Find where the given text appears and provide that cell's center as [X, Y] coordinate. 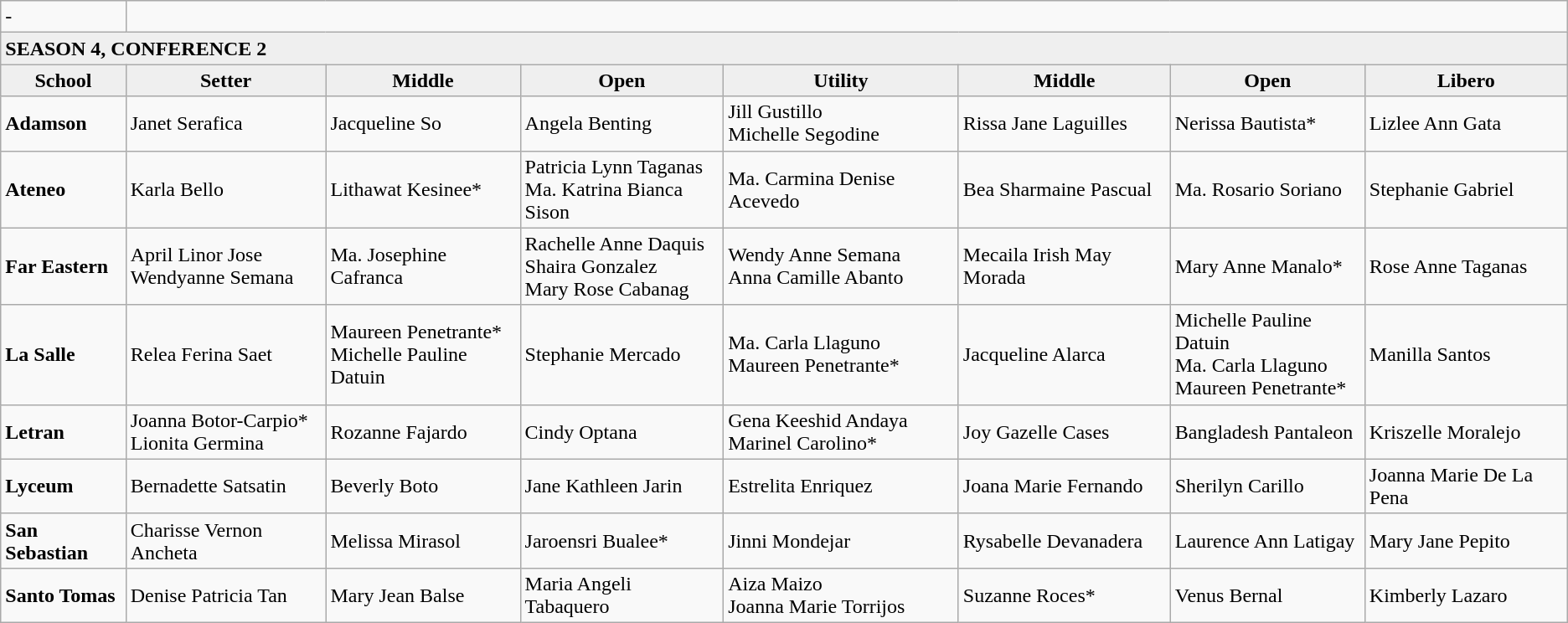
- [64, 17]
Utility [841, 80]
Ma. Carla LlagunoMaureen Penetrante* [841, 355]
Ma. Josephine Cafranca [423, 266]
Bernadette Satsatin [226, 486]
Maureen Penetrante*Michelle Pauline Datuin [423, 355]
Denise Patricia Tan [226, 595]
April Linor JoseWendyanne Semana [226, 266]
Janet Serafica [226, 124]
Karla Bello [226, 189]
Joanna Botor-Carpio* Lionita Germina [226, 432]
Libero [1466, 80]
La Salle [64, 355]
Jane Kathleen Jarin [622, 486]
Laurence Ann Latigay [1267, 541]
Ma. Rosario Soriano [1267, 189]
Kriszelle Moralejo [1466, 432]
Rose Anne Taganas [1466, 266]
Wendy Anne SemanaAnna Camille Abanto [841, 266]
Jacqueline Alarca [1064, 355]
Kimberly Lazaro [1466, 595]
Jinni Mondejar [841, 541]
Joana Marie Fernando [1064, 486]
Joy Gazelle Cases [1064, 432]
Charisse Vernon Ancheta [226, 541]
Maria Angeli Tabaquero [622, 595]
Jacqueline So [423, 124]
Ateneo [64, 189]
Relea Ferina Saet [226, 355]
Bangladesh Pantaleon [1267, 432]
San Sebastian [64, 541]
Angela Benting [622, 124]
Lyceum [64, 486]
Venus Bernal [1267, 595]
Cindy Optana [622, 432]
Manilla Santos [1466, 355]
Mary Anne Manalo* [1267, 266]
Melissa Mirasol [423, 541]
Far Eastern [64, 266]
Adamson [64, 124]
Letran [64, 432]
Mecaila Irish May Morada [1064, 266]
Estrelita Enriquez [841, 486]
Mary Jean Balse [423, 595]
Mary Jane Pepito [1466, 541]
Sherilyn Carillo [1267, 486]
Joanna Marie De La Pena [1466, 486]
Lizlee Ann Gata [1466, 124]
Patricia Lynn TaganasMa. Katrina Bianca Sison [622, 189]
Rachelle Anne DaquisShaira GonzalezMary Rose Cabanag [622, 266]
Gena Keeshid Andaya Marinel Carolino* [841, 432]
School [64, 80]
Nerissa Bautista* [1267, 124]
Jill GustilloMichelle Segodine [841, 124]
Bea Sharmaine Pascual [1064, 189]
Stephanie Gabriel [1466, 189]
Rysabelle Devanadera [1064, 541]
Michelle Pauline DatuinMa. Carla LlagunoMaureen Penetrante* [1267, 355]
Ma. Carmina Denise Acevedo [841, 189]
Rissa Jane Laguilles [1064, 124]
SEASON 4, CONFERENCE 2 [784, 49]
Beverly Boto [423, 486]
Stephanie Mercado [622, 355]
Rozanne Fajardo [423, 432]
Lithawat Kesinee* [423, 189]
Jaroensri Bualee* [622, 541]
Aiza MaizoJoanna Marie Torrijos [841, 595]
Santo Tomas [64, 595]
Setter [226, 80]
Suzanne Roces* [1064, 595]
